Extract the [x, y] coordinate from the center of the cell holding the provided text.  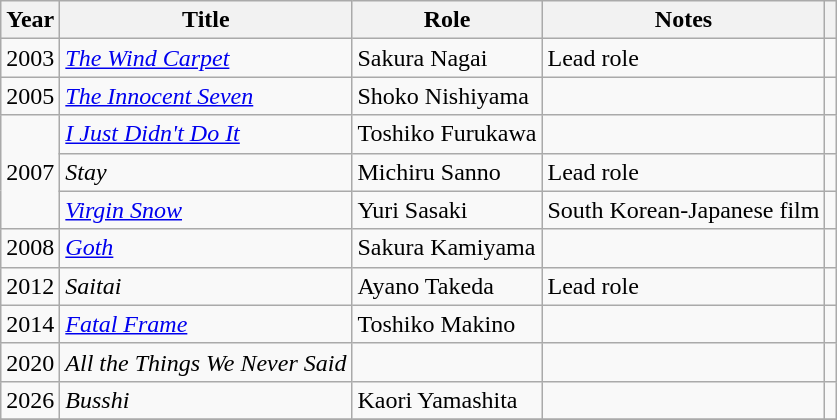
2026 [30, 400]
Role [447, 20]
Fatal Frame [206, 324]
Michiru Sanno [447, 172]
Notes [684, 20]
2020 [30, 362]
The Innocent Seven [206, 96]
Shoko Nishiyama [447, 96]
2003 [30, 58]
Yuri Sasaki [447, 210]
2008 [30, 248]
2014 [30, 324]
Sakura Kamiyama [447, 248]
2012 [30, 286]
Virgin Snow [206, 210]
Kaori Yamashita [447, 400]
Goth [206, 248]
The Wind Carpet [206, 58]
Ayano Takeda [447, 286]
Stay [206, 172]
2005 [30, 96]
South Korean-Japanese film [684, 210]
Toshiko Furukawa [447, 134]
Toshiko Makino [447, 324]
2007 [30, 172]
Busshi [206, 400]
Sakura Nagai [447, 58]
Title [206, 20]
I Just Didn't Do It [206, 134]
Year [30, 20]
All the Things We Never Said [206, 362]
Saitai [206, 286]
